Scan for the cell matching the given text and deliver its [x, y] coordinate at center. 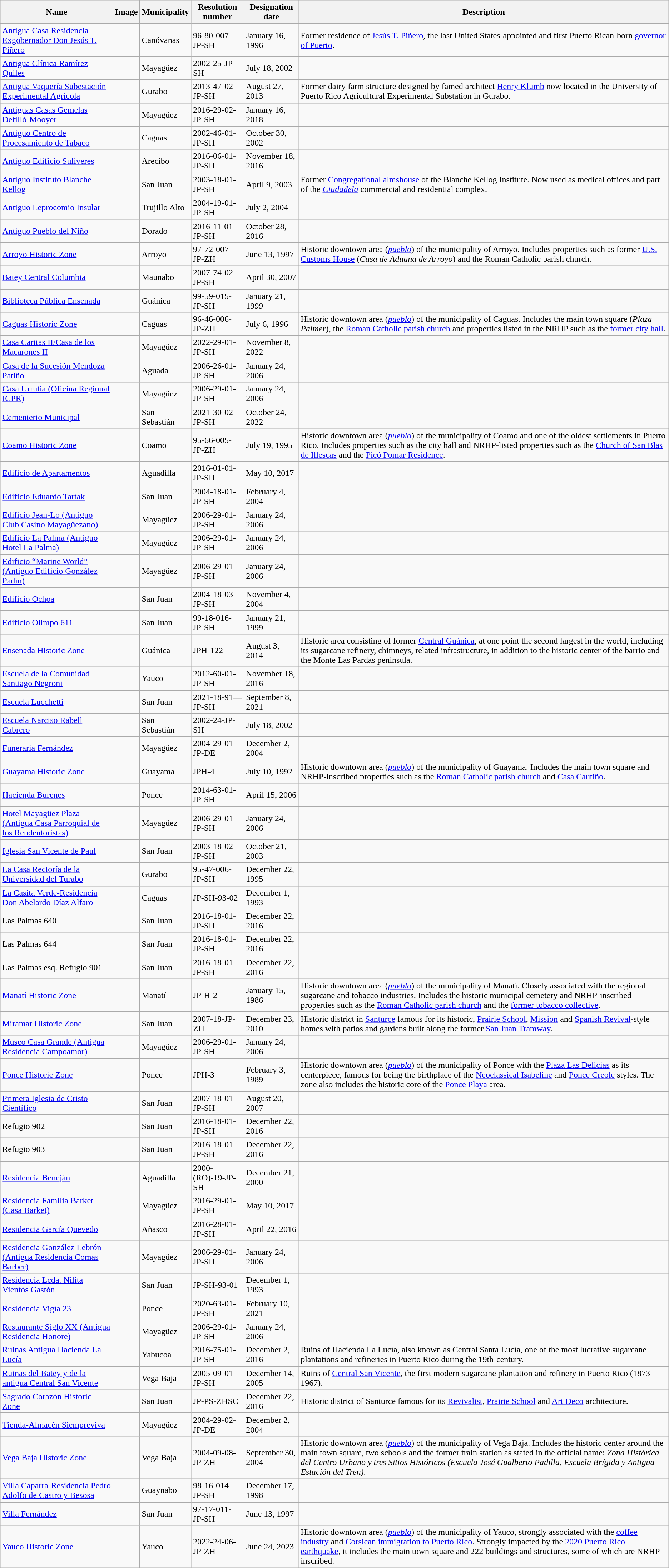
December 21, 2000 [272, 1178]
Canóvanas [165, 40]
Edificio Ochoa [56, 599]
Maunabo [165, 277]
Historic district of Santurce famous for its Revivalist, Prairie School and Art Deco architecture. [484, 1401]
Miramar Historic Zone [56, 1023]
Municipality [165, 12]
Antiguo Edificio Suliveres [56, 161]
Funeraria Fernández [56, 749]
Coamo Historic Zone [56, 445]
November 8, 2022 [272, 347]
Antigua Casa Residencia Exgobernador Don Jesús T. Piñero [56, 40]
Arecibo [165, 161]
JPH-3 [218, 1075]
2016-06-01-JP-SH [218, 161]
January 16, 1996 [272, 40]
Hotel Mayagüez Plaza (Antigua Casa Parroquial de los Rendentoristas) [56, 823]
Aguada [165, 370]
Former residence of Jesús T. Piñero, the last United States-appointed and first Puerto Rican-born governor of Puerto. [484, 40]
Residencia Lcda. Nilita Vientós Gastón [56, 1285]
Edificio “Marine World” (Antiguo Edificio González Padín) [56, 571]
2002-46-01-JP-SH [218, 138]
Escuela Narciso Rabell Cabrero [56, 725]
95-66-005-JP-ZH [218, 445]
Ensenada Historic Zone [56, 650]
February 10, 2021 [272, 1308]
Manatí [165, 995]
Yabucoa [165, 1355]
Batey Central Columbia [56, 277]
2002-24-JP-SH [218, 725]
November 4, 2004 [272, 599]
Residencia Familia Barket (Casa Barket) [56, 1205]
Antiguo Centro de Procesamiento de Tabaco [56, 138]
JP-SH-93-02 [218, 897]
October 30, 2002 [272, 138]
Ponce Historic Zone [56, 1075]
2006-26-01-JP-SH [218, 370]
Trujillo Alto [165, 207]
April 22, 2016 [272, 1229]
Biblioteca Pública Ensenada [56, 300]
Coamo [165, 445]
Antiguas Casas Gemelas Defilló-Mooyer [56, 114]
2003-18-02-JP-SH [218, 851]
2004-29-02-JP-DE [218, 1424]
Guaynabo [165, 1490]
December 2, 2016 [272, 1355]
Guayama Historic Zone [56, 771]
December 14, 2005 [272, 1378]
Casa Urrutia (Oficina Regional ICPR) [56, 394]
Primera Iglesia de Cristo Científico [56, 1103]
Tienda-Almacén Siempreviva [56, 1424]
2003-18-01-JP-SH [218, 184]
Residencia González Lebrón (Antigua Residencia Comas Barber) [56, 1257]
Refugio 903 [56, 1150]
Ruinas Antigua Hacienda La Lucía [56, 1355]
October 28, 2016 [272, 231]
August 20, 2007 [272, 1103]
Refugio 902 [56, 1126]
2004-09-08-JP-ZH [218, 1457]
2016-29-01-JP-SH [218, 1205]
December 17, 1998 [272, 1490]
2007-18-JP-ZH [218, 1023]
JP-H-2 [218, 995]
Museo Casa Grande (Antigua Residencia Campoamor) [56, 1047]
January 16, 2018 [272, 114]
99-59-015-JP-SH [218, 300]
2002-25-JP-SH [218, 68]
96-80-007-JP-SH [218, 40]
98-16-014-JP-SH [218, 1490]
September 8, 2021 [272, 701]
Sagrado Corazón Historic Zone [56, 1401]
2021-18-91—JP-SH [218, 701]
JP-PS-ZHSC [218, 1401]
Edificio de Apartamentos [56, 473]
January 15, 1986 [272, 995]
2020-63-01-JP-SH [218, 1308]
2014-63-01-JP-SH [218, 795]
Edificio Jean-Lo (Antiguo Club Casino Mayagüezano) [56, 520]
Antiguo Instituto Blanche Kellog [56, 184]
Ruinas del Batey y de la antigua Central San Vicente [56, 1378]
Las Palmas 644 [56, 944]
JPH-4 [218, 771]
Manatí Historic Zone [56, 995]
Antiguo Leprocomio Insular [56, 207]
December 22, 1995 [272, 874]
Residencia Vigía 23 [56, 1308]
April 9, 2003 [272, 184]
February 4, 2004 [272, 496]
2004-19-01-JP-SH [218, 207]
Villa Fernández [56, 1514]
Description [484, 12]
2021-30-02-JP-SH [218, 417]
Image [127, 12]
Edificio Olimpo 611 [56, 622]
Casa Caritas II/Casa de los Macarones II [56, 347]
Escuela Lucchetti [56, 701]
Hacienda Burenes [56, 795]
2022-29-01-JP-SH [218, 347]
October 24, 2022 [272, 417]
Restaurante Siglo XX (Antigua Residencia Honore) [56, 1331]
Antiguo Pueblo del Niño [56, 231]
Escuela de la Comunidad Santiago Negroni [56, 679]
Las Palmas esq. Refugio 901 [56, 967]
April 30, 2007 [272, 277]
La Casita Verde-Residencia Don Abelardo Díaz Alfaro [56, 897]
February 3, 1989 [272, 1075]
Designation date [272, 12]
July 2, 2004 [272, 207]
Las Palmas 640 [56, 921]
2007-74-02-JP-SH [218, 277]
97-17-011-JP-SH [218, 1514]
Edificio Eduardo Tartak [56, 496]
Caguas Historic Zone [56, 324]
95-47-006-JP-SH [218, 874]
2016-01-01-JP-SH [218, 473]
Yauco Historic Zone [56, 1547]
Casa de la Sucesión Mendoza Patiño [56, 370]
Guayama [165, 771]
Edificio La Palma (Antiguo Hotel La Palma) [56, 543]
Arroyo [165, 254]
June 24, 2023 [272, 1547]
July 19, 1995 [272, 445]
Resolution number [218, 12]
JP-SH-93-01 [218, 1285]
September 30, 2004 [272, 1457]
Vega Baja Historic Zone [56, 1457]
99-18-016-JP-SH [218, 622]
2005-09-01-JP-SH [218, 1378]
Dorado [165, 231]
July 10, 1992 [272, 771]
2016-29-02-JP-SH [218, 114]
July 6, 1996 [272, 324]
2022-24-06-JP-ZH [218, 1547]
Añasco [165, 1229]
2000-(RO)-19-JP-SH [218, 1178]
Iglesia San Vicente de Paul [56, 851]
La Casa Rectoría de la Universidad del Turabo [56, 874]
2004-18-03-JP-SH [218, 599]
2012-60-01-JP-SH [218, 679]
Residencia García Quevedo [56, 1229]
JPH-122 [218, 650]
Ruins of Central San Vicente, the first modern sugarcane plantation and refinery in Puerto Rico (1873-1967). [484, 1378]
December 23, 2010 [272, 1023]
August 27, 2013 [272, 92]
2016-11-01-JP-SH [218, 231]
Arroyo Historic Zone [56, 254]
2016-75-01-JP-SH [218, 1355]
April 15, 2006 [272, 795]
Antigua Clínica Ramírez Quiles [56, 68]
2016-28-01-JP-SH [218, 1229]
Villa Caparra-Residencia Pedro Adolfo de Castro y Besosa [56, 1490]
Name [56, 12]
Cementerio Municipal [56, 417]
Antigua Vaquería Subestación Experimental Agrícola [56, 92]
97-72-007-JP-ZH [218, 254]
August 3, 2014 [272, 650]
2013-47-02-JP-SH [218, 92]
96-46-006-JP-ZH [218, 324]
2007-18-01-JP-SH [218, 1103]
2004-29-01-JP-DE [218, 749]
2004-18-01-JP-SH [218, 496]
Residencia Beneján [56, 1178]
October 21, 2003 [272, 851]
